From the cell containing the given text, extract its center point as [x, y] coordinate. 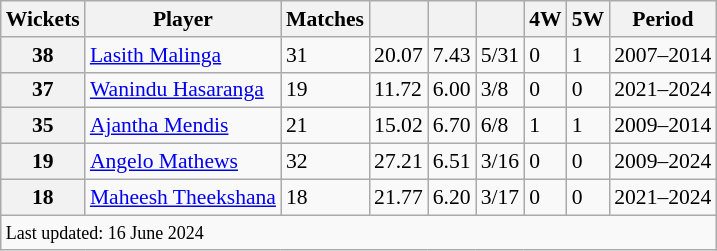
6.51 [452, 162]
27.21 [398, 162]
31 [325, 55]
5W [588, 19]
Player [183, 19]
37 [43, 90]
2007–2014 [662, 55]
Period [662, 19]
15.02 [398, 126]
Wanindu Hasaranga [183, 90]
32 [325, 162]
3/17 [500, 197]
7.43 [452, 55]
38 [43, 55]
Maheesh Theekshana [183, 197]
6.00 [452, 90]
3/8 [500, 90]
6.70 [452, 126]
2009–2024 [662, 162]
20.07 [398, 55]
21.77 [398, 197]
Lasith Malinga [183, 55]
6.20 [452, 197]
Wickets [43, 19]
Ajantha Mendis [183, 126]
6/8 [500, 126]
2009–2014 [662, 126]
35 [43, 126]
3/16 [500, 162]
Matches [325, 19]
5/31 [500, 55]
21 [325, 126]
11.72 [398, 90]
Last updated: 16 June 2024 [359, 233]
4W [546, 19]
Angelo Mathews [183, 162]
